Extract the [X, Y] coordinate from the center of the cell holding the provided text.  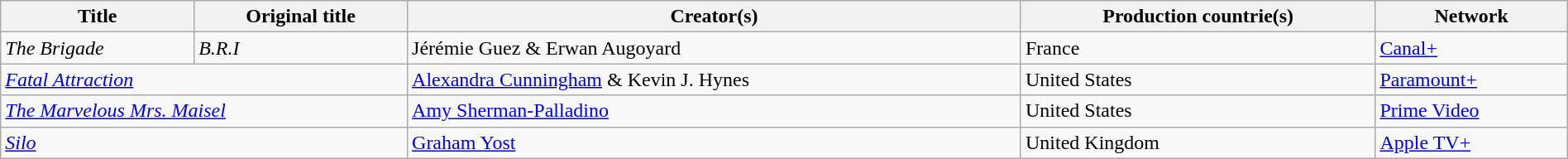
Silo [204, 142]
Alexandra Cunningham & Kevin J. Hynes [715, 79]
United Kingdom [1198, 142]
Graham Yost [715, 142]
The Marvelous Mrs. Maisel [204, 111]
Network [1471, 17]
France [1198, 48]
Title [98, 17]
Jérémie Guez & Erwan Augoyard [715, 48]
Production countrie(s) [1198, 17]
Paramount+ [1471, 79]
Creator(s) [715, 17]
Original title [301, 17]
Amy Sherman-Palladino [715, 111]
Canal+ [1471, 48]
Fatal Attraction [204, 79]
Apple TV+ [1471, 142]
The Brigade [98, 48]
Prime Video [1471, 111]
B.R.I [301, 48]
